Return the (x, y) coordinate for the center point of the cell that contains the specified text.  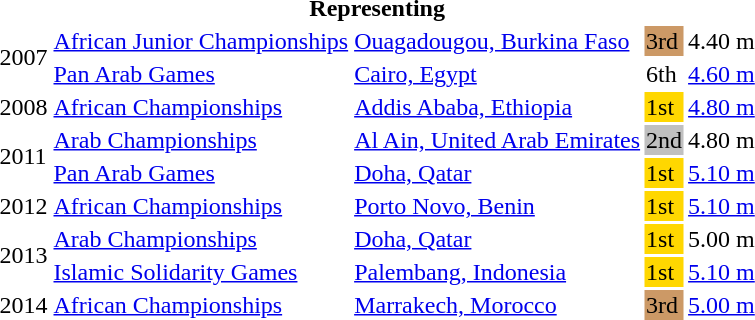
Addis Ababa, Ethiopia (498, 107)
6th (664, 74)
Marrakech, Morocco (498, 305)
Palembang, Indonesia (498, 272)
Cairo, Egypt (498, 74)
African Junior Championships (201, 41)
Porto Novo, Benin (498, 206)
Ouagadougou, Burkina Faso (498, 41)
2nd (664, 140)
Islamic Solidarity Games (201, 272)
Al Ain, United Arab Emirates (498, 140)
